Return the [x, y] coordinate for the center point of the cell that contains the specified text.  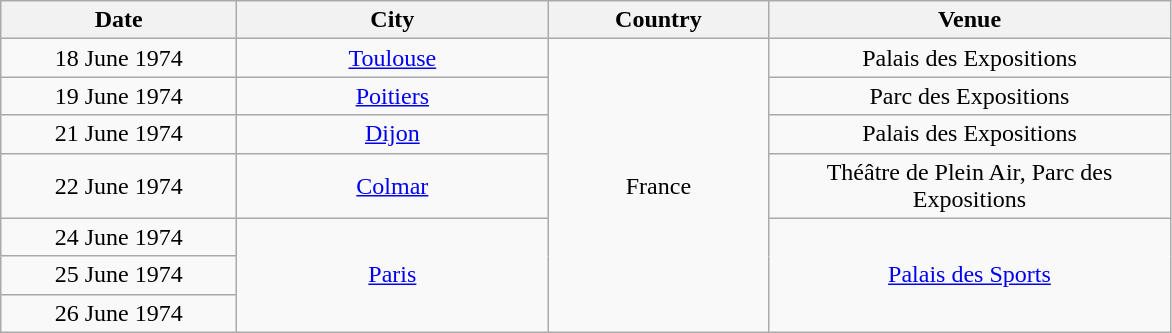
Venue [970, 20]
Dijon [392, 134]
24 June 1974 [119, 237]
Date [119, 20]
Colmar [392, 186]
Théâtre de Plein Air, Parc des Expositions [970, 186]
21 June 1974 [119, 134]
22 June 1974 [119, 186]
Country [658, 20]
France [658, 186]
18 June 1974 [119, 58]
Paris [392, 275]
25 June 1974 [119, 275]
City [392, 20]
Palais des Sports [970, 275]
Poitiers [392, 96]
Parc des Expositions [970, 96]
19 June 1974 [119, 96]
Toulouse [392, 58]
26 June 1974 [119, 313]
